Capture the cell that displays the provided text and extract its (X, Y) central coordinate. 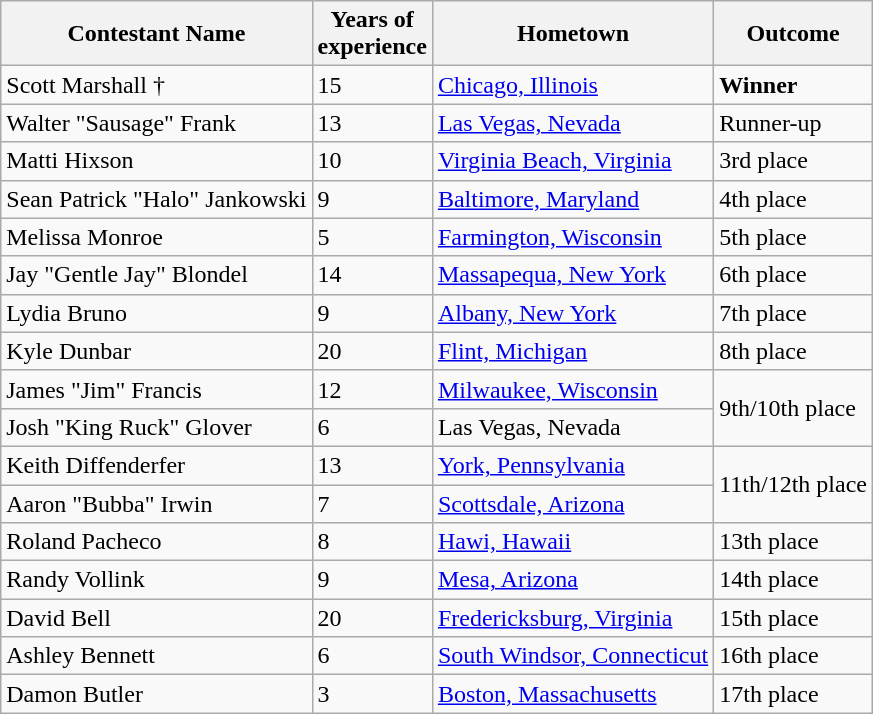
9th/10th place (794, 408)
Ashley Bennett (156, 656)
Josh "King Ruck" Glover (156, 427)
14 (372, 275)
Walter "Sausage" Frank (156, 123)
Scottsdale, Arizona (572, 503)
11th/12th place (794, 484)
3rd place (794, 161)
Hawi, Hawaii (572, 542)
Contestant Name (156, 34)
York, Pennsylvania (572, 465)
15 (372, 85)
7 (372, 503)
Aaron "Bubba" Irwin (156, 503)
Massapequa, New York (572, 275)
James "Jim" Francis (156, 389)
Chicago, Illinois (572, 85)
David Bell (156, 618)
Farmington, Wisconsin (572, 237)
6th place (794, 275)
Scott Marshall † (156, 85)
12 (372, 389)
Years ofexperience (372, 34)
Keith Diffenderfer (156, 465)
Virginia Beach, Virginia (572, 161)
Fredericksburg, Virginia (572, 618)
South Windsor, Connecticut (572, 656)
Lydia Bruno (156, 313)
Matti Hixson (156, 161)
14th place (794, 580)
Flint, Michigan (572, 351)
Randy Vollink (156, 580)
Melissa Monroe (156, 237)
Outcome (794, 34)
10 (372, 161)
5th place (794, 237)
Winner (794, 85)
Baltimore, Maryland (572, 199)
5 (372, 237)
17th place (794, 694)
4th place (794, 199)
Roland Pacheco (156, 542)
Jay "Gentle Jay" Blondel (156, 275)
Hometown (572, 34)
Mesa, Arizona (572, 580)
13th place (794, 542)
7th place (794, 313)
Kyle Dunbar (156, 351)
3 (372, 694)
Boston, Massachusetts (572, 694)
Runner-up (794, 123)
Damon Butler (156, 694)
Sean Patrick "Halo" Jankowski (156, 199)
8 (372, 542)
15th place (794, 618)
8th place (794, 351)
16th place (794, 656)
Albany, New York (572, 313)
Milwaukee, Wisconsin (572, 389)
